Find where the given text appears and provide that cell's center as (x, y) coordinate. 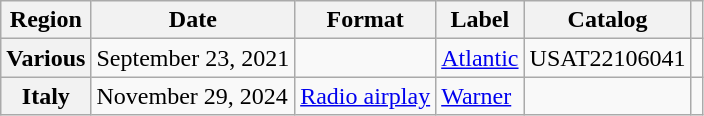
November 29, 2024 (193, 96)
September 23, 2021 (193, 58)
Various (46, 58)
Warner (480, 96)
Atlantic (480, 58)
Catalog (608, 20)
USAT22106041 (608, 58)
Label (480, 20)
Format (366, 20)
Radio airplay (366, 96)
Date (193, 20)
Italy (46, 96)
Region (46, 20)
